Capture the cell that displays the provided text and extract its (X, Y) central coordinate. 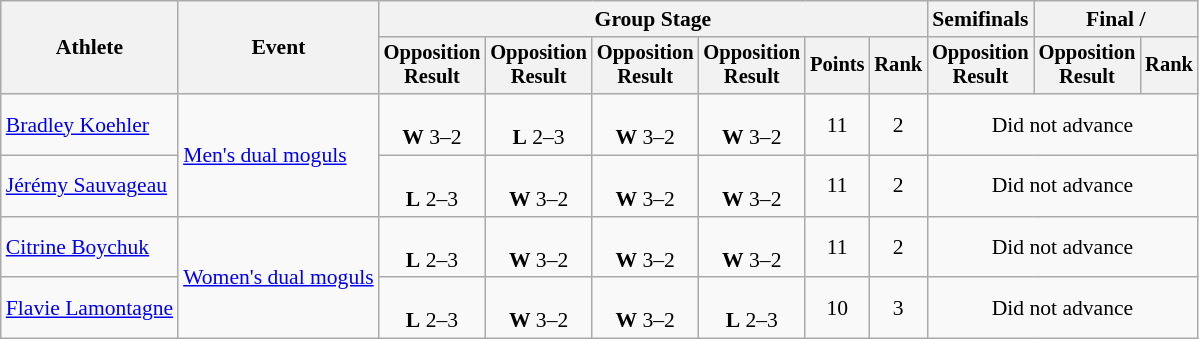
Event (278, 48)
Final / (1116, 19)
Semifinals (980, 19)
Citrine Boychuk (90, 248)
Flavie Lamontagne (90, 308)
Women's dual moguls (278, 278)
10 (837, 308)
Men's dual moguls (278, 155)
Athlete (90, 48)
Group Stage (653, 19)
3 (898, 308)
Jérémy Sauvageau (90, 186)
Bradley Koehler (90, 124)
Points (837, 66)
